For the text-containing cell, return its midpoint in [x, y] coordinate format. 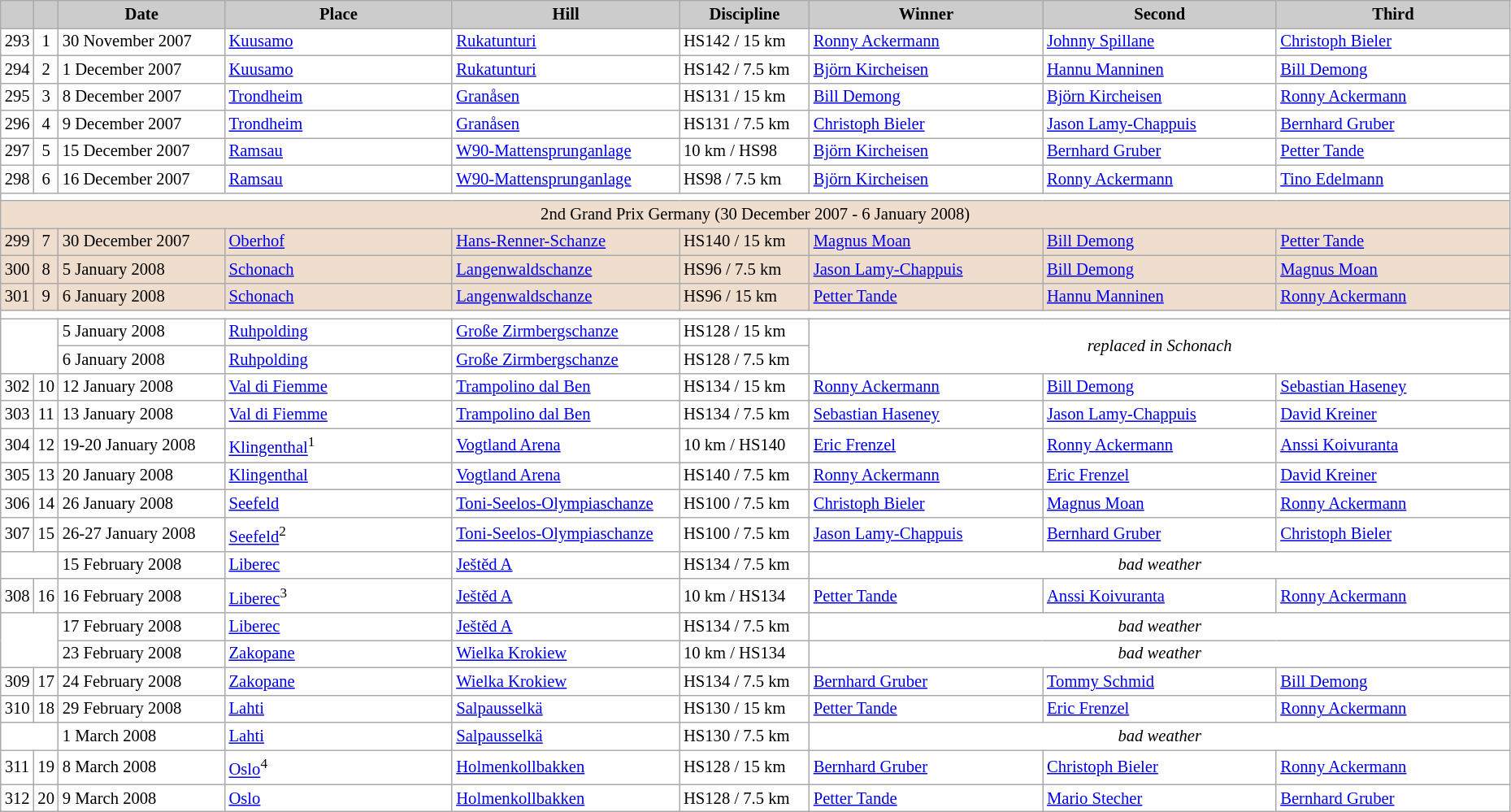
HS96 / 7.5 km [745, 269]
298 [18, 179]
303 [18, 414]
30 December 2007 [141, 241]
20 January 2008 [141, 475]
308 [18, 596]
13 January 2008 [141, 414]
HS142 / 15 km [745, 41]
297 [18, 151]
HS96 / 15 km [745, 297]
8 [46, 269]
HS142 / 7.5 km [745, 69]
Place [339, 14]
16 December 2007 [141, 179]
Klingenthal [339, 475]
HS134 / 15 km [745, 387]
Klingenthal1 [339, 445]
10 [46, 387]
310 [18, 709]
10 km / HS140 [745, 445]
23 February 2008 [141, 654]
15 December 2007 [141, 151]
12 January 2008 [141, 387]
305 [18, 475]
2 [46, 69]
Tino Edelmann [1393, 179]
Date [141, 14]
301 [18, 297]
26-27 January 2008 [141, 534]
30 November 2007 [141, 41]
replaced in Schonach [1160, 345]
Hans-Renner-Schanze [566, 241]
Second [1159, 14]
HS131 / 7.5 km [745, 124]
16 [46, 596]
12 [46, 445]
11 [46, 414]
17 February 2008 [141, 627]
Hill [566, 14]
Tommy Schmid [1159, 681]
9 [46, 297]
24 February 2008 [141, 681]
9 March 2008 [141, 798]
HS98 / 7.5 km [745, 179]
8 December 2007 [141, 97]
Third [1393, 14]
19-20 January 2008 [141, 445]
312 [18, 798]
Oslo4 [339, 767]
16 February 2008 [141, 596]
302 [18, 387]
294 [18, 69]
8 March 2008 [141, 767]
HS130 / 15 km [745, 709]
9 December 2007 [141, 124]
29 February 2008 [141, 709]
5 [46, 151]
10 km / HS98 [745, 151]
1 [46, 41]
300 [18, 269]
Johnny Spillane [1159, 41]
311 [18, 767]
299 [18, 241]
15 February 2008 [141, 565]
309 [18, 681]
15 [46, 534]
20 [46, 798]
Discipline [745, 14]
Oberhof [339, 241]
26 January 2008 [141, 503]
HS131 / 15 km [745, 97]
Oslo [339, 798]
306 [18, 503]
Seefeld2 [339, 534]
7 [46, 241]
Mario Stecher [1159, 798]
307 [18, 534]
18 [46, 709]
3 [46, 97]
19 [46, 767]
295 [18, 97]
304 [18, 445]
1 March 2008 [141, 736]
1 December 2007 [141, 69]
6 [46, 179]
14 [46, 503]
293 [18, 41]
296 [18, 124]
Liberec3 [339, 596]
HS140 / 7.5 km [745, 475]
HS130 / 7.5 km [745, 736]
13 [46, 475]
HS140 / 15 km [745, 241]
Winner [927, 14]
4 [46, 124]
17 [46, 681]
2nd Grand Prix Germany (30 December 2007 - 6 January 2008) [756, 214]
Seefeld [339, 503]
